Provide the [x, y] coordinate of the cell's center where the given text is located.  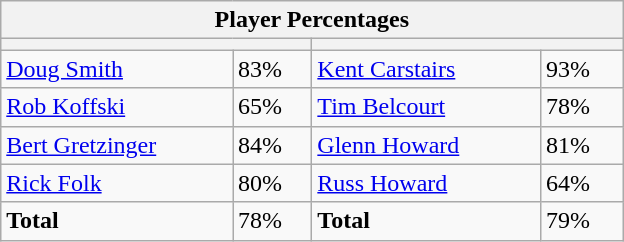
93% [582, 69]
Rob Koffski [117, 107]
64% [582, 183]
80% [272, 183]
Doug Smith [117, 69]
84% [272, 145]
Kent Carstairs [426, 69]
Glenn Howard [426, 145]
Rick Folk [117, 183]
Russ Howard [426, 183]
Tim Belcourt [426, 107]
79% [582, 221]
Bert Gretzinger [117, 145]
65% [272, 107]
83% [272, 69]
81% [582, 145]
Player Percentages [312, 20]
